Scan for the cell matching the given text and deliver its [x, y] coordinate at center. 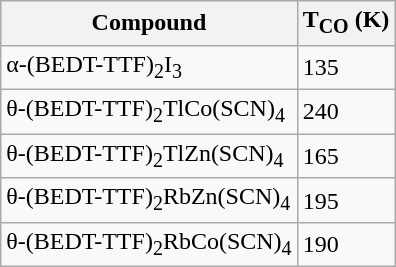
TCO (K) [346, 23]
θ-(BEDT-TTF)2RbZn(SCN)4 [149, 200]
135 [346, 67]
165 [346, 156]
θ-(BEDT-TTF)2RbCo(SCN)4 [149, 244]
θ-(BEDT-TTF)2TlZn(SCN)4 [149, 156]
195 [346, 200]
240 [346, 111]
θ-(BEDT-TTF)2TlCo(SCN)4 [149, 111]
Compound [149, 23]
190 [346, 244]
α-(BEDT-TTF)2I3 [149, 67]
